Return (x, y) of the center of cell containing provided text 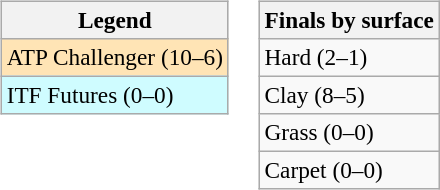
Carpet (0–0) (349, 171)
Legend (114, 20)
Finals by surface (349, 20)
Grass (0–0) (349, 133)
Hard (2–1) (349, 57)
Clay (8–5) (349, 95)
ITF Futures (0–0) (114, 95)
ATP Challenger (10–6) (114, 57)
